Extract the [x, y] coordinate from the center of the cell holding the provided text.  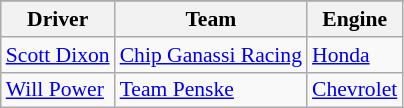
Will Power [58, 90]
Driver [58, 19]
Chevrolet [354, 90]
Scott Dixon [58, 55]
Engine [354, 19]
Team Penske [211, 90]
Honda [354, 55]
Team [211, 19]
Chip Ganassi Racing [211, 55]
